Scan for the cell matching the given text and deliver its (x, y) coordinate at center. 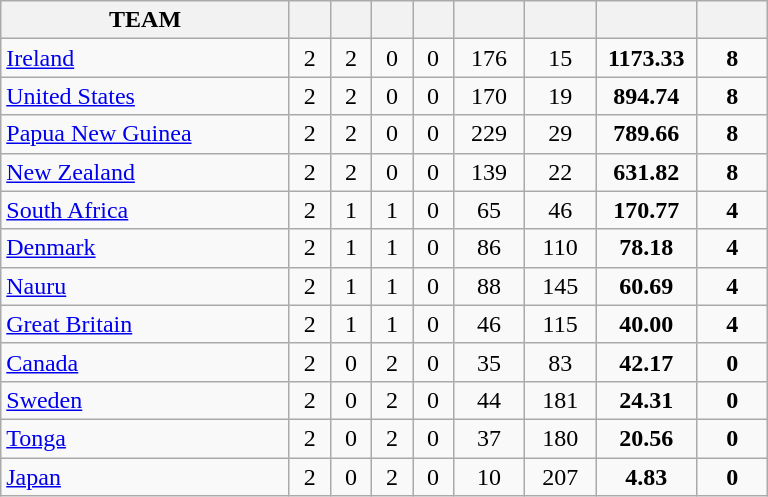
19 (560, 96)
Ireland (146, 58)
170 (490, 96)
Japan (146, 477)
139 (490, 172)
176 (490, 58)
65 (490, 210)
789.66 (646, 134)
Nauru (146, 286)
35 (490, 362)
New Zealand (146, 172)
631.82 (646, 172)
Canada (146, 362)
60.69 (646, 286)
20.56 (646, 438)
37 (490, 438)
115 (560, 324)
78.18 (646, 248)
83 (560, 362)
180 (560, 438)
Papua New Guinea (146, 134)
4.83 (646, 477)
South Africa (146, 210)
40.00 (646, 324)
44 (490, 400)
TEAM (146, 20)
Great Britain (146, 324)
15 (560, 58)
145 (560, 286)
22 (560, 172)
110 (560, 248)
24.31 (646, 400)
170.77 (646, 210)
42.17 (646, 362)
United States (146, 96)
Tonga (146, 438)
10 (490, 477)
29 (560, 134)
Denmark (146, 248)
229 (490, 134)
Sweden (146, 400)
207 (560, 477)
1173.33 (646, 58)
894.74 (646, 96)
88 (490, 286)
86 (490, 248)
181 (560, 400)
